Pinpoint the cell where the given text exists, returning its [x, y] midpoint coordinate. 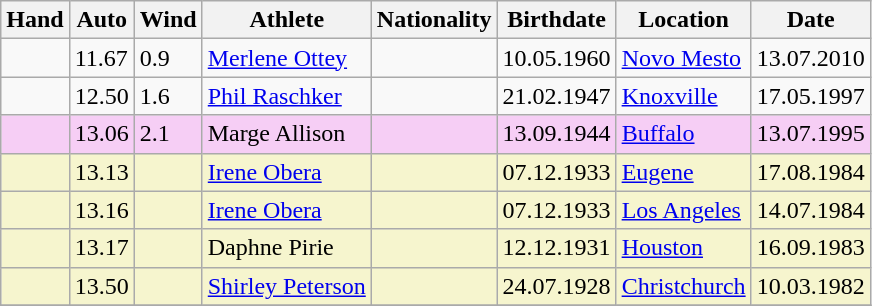
Hand [35, 20]
Houston [684, 248]
Eugene [684, 172]
13.09.1944 [556, 134]
Buffalo [684, 134]
13.50 [102, 286]
Shirley Peterson [286, 286]
14.07.1984 [810, 210]
1.6 [168, 96]
Phil Raschker [286, 96]
13.16 [102, 210]
12.50 [102, 96]
21.02.1947 [556, 96]
Auto [102, 20]
13.06 [102, 134]
10.05.1960 [556, 58]
Location [684, 20]
17.05.1997 [810, 96]
Los Angeles [684, 210]
10.03.1982 [810, 286]
12.12.1931 [556, 248]
Knoxville [684, 96]
13.13 [102, 172]
13.07.1995 [810, 134]
Nationality [434, 20]
Date [810, 20]
0.9 [168, 58]
Marge Allison [286, 134]
Wind [168, 20]
17.08.1984 [810, 172]
Novo Mesto [684, 58]
Daphne Pirie [286, 248]
13.17 [102, 248]
24.07.1928 [556, 286]
16.09.1983 [810, 248]
13.07.2010 [810, 58]
11.67 [102, 58]
Merlene Ottey [286, 58]
Athlete [286, 20]
Birthdate [556, 20]
Christchurch [684, 286]
2.1 [168, 134]
